Find where the given text appears and provide that cell's center as [x, y] coordinate. 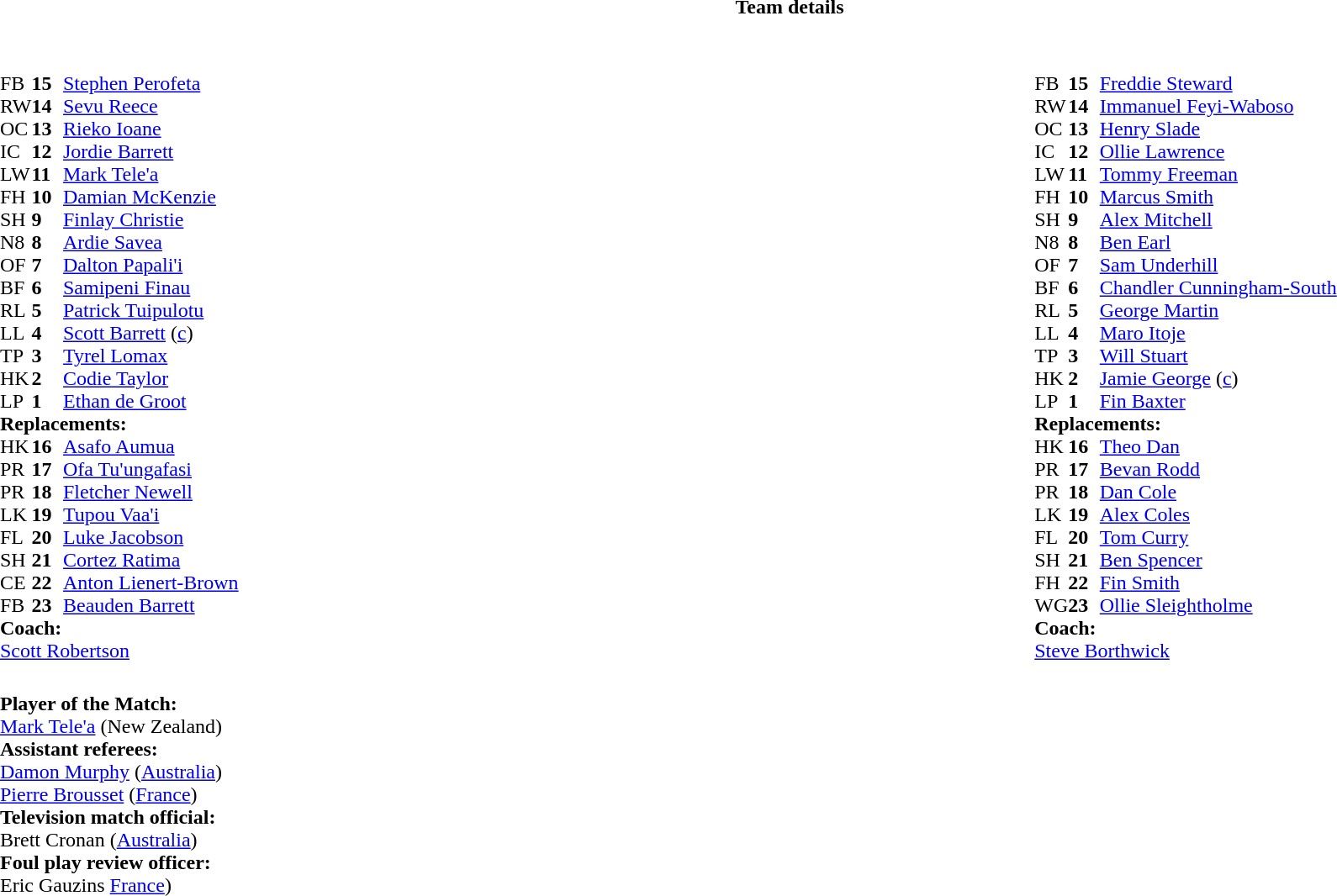
Bevan Rodd [1218, 469]
Fin Smith [1218, 583]
Jordie Barrett [151, 151]
Tyrel Lomax [151, 356]
Chandler Cunningham-South [1218, 287]
Ollie Sleightholme [1218, 605]
Ardie Savea [151, 242]
Jamie George (c) [1218, 378]
Henry Slade [1218, 129]
Samipeni Finau [151, 287]
Will Stuart [1218, 356]
Ethan de Groot [151, 402]
CE [16, 583]
Ollie Lawrence [1218, 151]
Fletcher Newell [151, 493]
Mark Tele'a [151, 175]
Tupou Vaa'i [151, 514]
Immanuel Feyi-Waboso [1218, 106]
Steve Borthwick [1186, 651]
Cortez Ratima [151, 560]
Dan Cole [1218, 493]
Scott Robertson [119, 651]
Marcus Smith [1218, 197]
Ben Spencer [1218, 560]
Rieko Ioane [151, 129]
Theo Dan [1218, 447]
Tommy Freeman [1218, 175]
Scott Barrett (c) [151, 333]
WG [1051, 605]
Dalton Papali'i [151, 266]
Sevu Reece [151, 106]
Fin Baxter [1218, 402]
Stephen Perofeta [151, 84]
Anton Lienert-Brown [151, 583]
Ben Earl [1218, 242]
Sam Underhill [1218, 266]
Codie Taylor [151, 378]
Tom Curry [1218, 538]
George Martin [1218, 311]
Asafo Aumua [151, 447]
Maro Itoje [1218, 333]
Alex Mitchell [1218, 220]
Beauden Barrett [151, 605]
Freddie Steward [1218, 84]
Alex Coles [1218, 514]
Luke Jacobson [151, 538]
Damian McKenzie [151, 197]
Ofa Tu'ungafasi [151, 469]
Finlay Christie [151, 220]
Patrick Tuipulotu [151, 311]
